Scan for the cell matching the given text and deliver its [X, Y] coordinate at center. 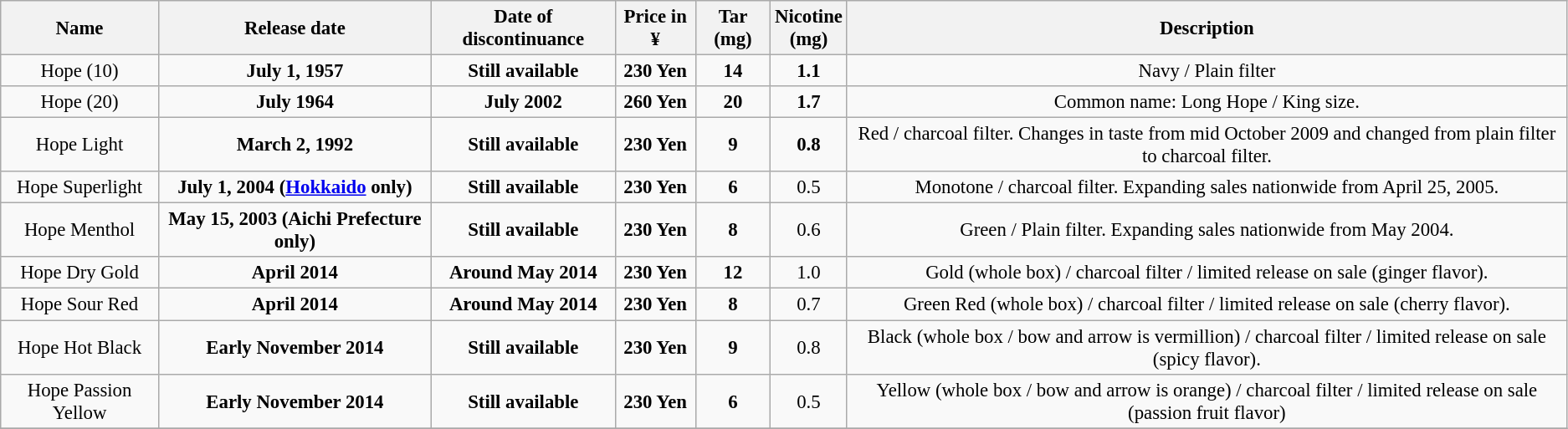
0.7 [809, 304]
Tar (mg) [733, 28]
Green Red (whole box) / charcoal filter / limited release on sale (cherry flavor). [1207, 304]
July 1, 1957 [295, 71]
Common name: Long Hope / King size. [1207, 102]
1.1 [809, 71]
Gold (whole box) / charcoal filter / limited release on sale (ginger flavor). [1207, 273]
Hope (10) [80, 71]
May 15, 2003 (Aichi Prefecture only) [295, 231]
1.0 [809, 273]
July 1, 2004 (Hokkaido only) [295, 187]
Yellow (whole box / bow and arrow is orange) / charcoal filter / limited release on sale (passion fruit flavor) [1207, 401]
Hope Dry Gold [80, 273]
Hope Light [80, 146]
Hope (20) [80, 102]
Navy / Plain filter [1207, 71]
Hope Sour Red [80, 304]
Description [1207, 28]
Nicotine(mg) [809, 28]
Hope Superlight [80, 187]
1.7 [809, 102]
Date of discontinuance [524, 28]
Hope Passion Yellow [80, 401]
July 1964 [295, 102]
0.6 [809, 231]
July 2002 [524, 102]
Monotone / charcoal filter. Expanding sales nationwide from April 25, 2005. [1207, 187]
Name [80, 28]
March 2, 1992 [295, 146]
Hope Hot Black [80, 348]
14 [733, 71]
Green / Plain filter. Expanding sales nationwide from May 2004. [1207, 231]
20 [733, 102]
Red / charcoal filter. Changes in taste from mid October 2009 and changed from plain filter to charcoal filter. [1207, 146]
Hope Menthol [80, 231]
Black (whole box / bow and arrow is vermillion) / charcoal filter / limited release on sale (spicy flavor). [1207, 348]
Price in ¥ [655, 28]
Release date [295, 28]
12 [733, 273]
260 Yen [655, 102]
